Locate the cell with the specified text and output its [X, Y] center coordinate. 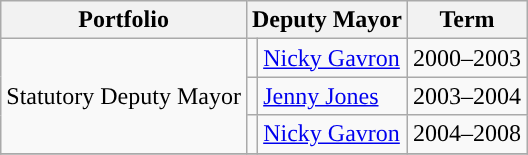
Term [466, 20]
Deputy Mayor [326, 20]
Portfolio [124, 20]
Jenny Jones [333, 96]
2004–2008 [466, 134]
2003–2004 [466, 96]
Statutory Deputy Mayor [124, 96]
2000–2003 [466, 58]
